Search for the cell housing the specified text and yield its [X, Y] center coordinate. 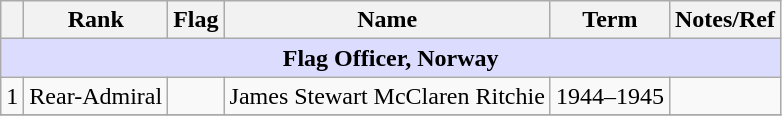
Name [387, 20]
Term [610, 20]
Flag [196, 20]
Rank [96, 20]
James Stewart McClaren Ritchie [387, 96]
Notes/Ref [724, 20]
1 [12, 96]
Flag Officer, Norway [391, 58]
1944–1945 [610, 96]
Rear-Admiral [96, 96]
